Locate the cell with the specified text and output its [x, y] center coordinate. 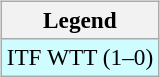
ITF WTT (1–0) [80, 57]
Legend [80, 20]
